Capture the cell that displays the provided text and extract its (X, Y) central coordinate. 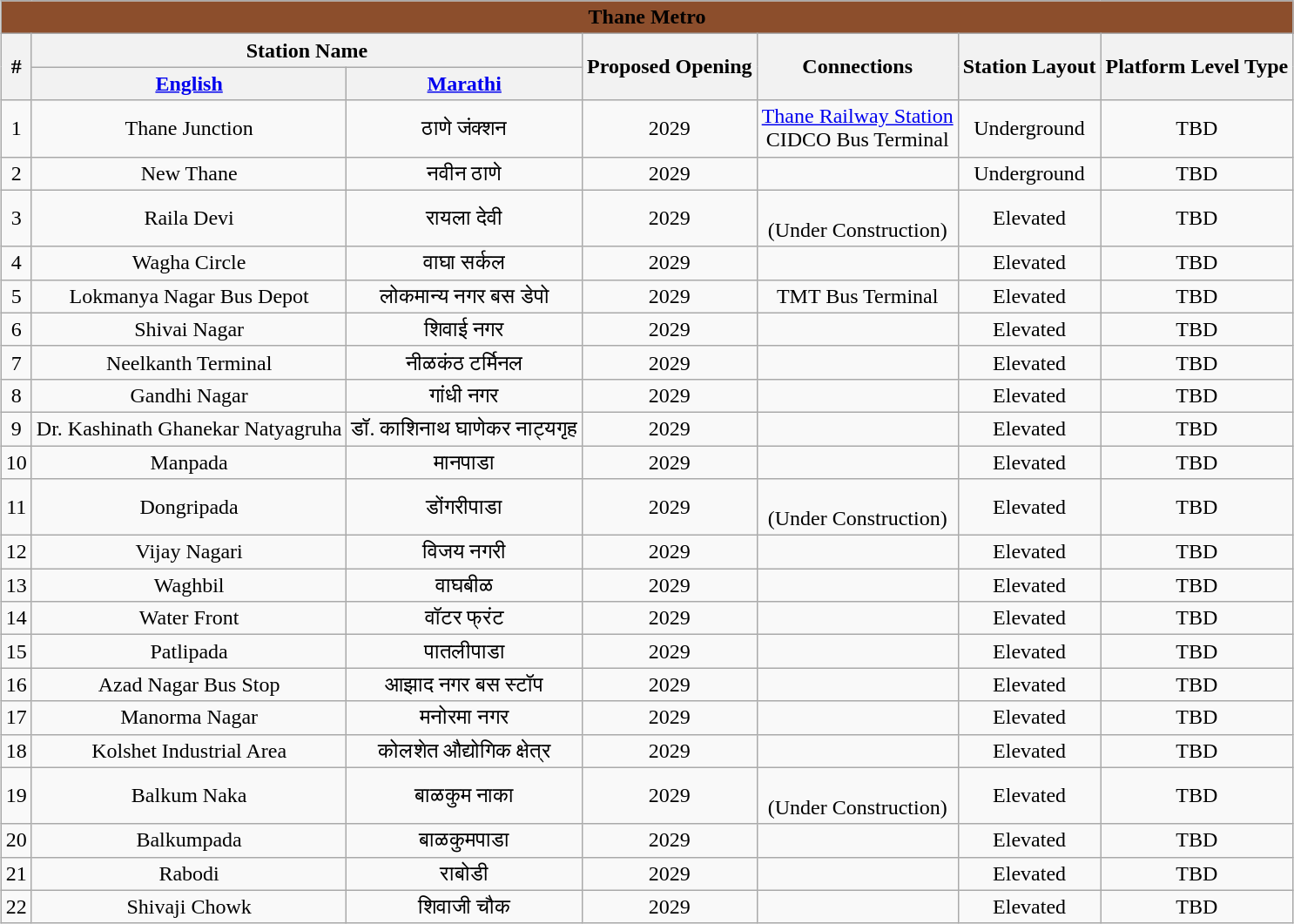
Manpada (189, 462)
Dr. Kashinath Ghanekar Natyagruha (189, 428)
लोकमान्य नगर बस डेपो (465, 296)
पातलीपाडा (465, 651)
Thane Metro (647, 17)
Proposed Opening (669, 67)
18 (16, 751)
Manorma Nagar (189, 718)
Water Front (189, 618)
Neelkanth Terminal (189, 362)
आझाद नगर बस स्टॉप (465, 685)
2 (16, 173)
20 (16, 840)
रायला देवी (465, 218)
Balkumpada (189, 840)
कोलशेत औद्योगिक क्षेत्र (465, 751)
वाघबीळ (465, 585)
शिवाजी चौक (465, 907)
Shivaji Chowk (189, 907)
वॉटर फ्रंट (465, 618)
13 (16, 585)
17 (16, 718)
6 (16, 329)
Gandhi Nagar (189, 395)
Wagha Circle (189, 263)
16 (16, 685)
12 (16, 552)
मानपाडा (465, 462)
4 (16, 263)
डोंगरीपाडा (465, 507)
5 (16, 296)
19 (16, 796)
Platform Level Type (1196, 67)
गांधी नगर (465, 395)
Waghbil (189, 585)
नवीन ठाणे (465, 173)
Dongripada (189, 507)
Azad Nagar Bus Stop (189, 685)
बाळकुमपाडा (465, 840)
New Thane (189, 173)
Station Name (307, 51)
Shivai Nagar (189, 329)
3 (16, 218)
Vijay Nagari (189, 552)
Marathi (465, 84)
9 (16, 428)
ठाणे जंक्शन (465, 129)
शिवाई नगर (465, 329)
Balkum Naka (189, 796)
विजय नगरी (465, 552)
Lokmanya Nagar Bus Depot (189, 296)
22 (16, 907)
Thane Railway Station CIDCO Bus Terminal (857, 129)
# (16, 67)
7 (16, 362)
बाळकुम नाका (465, 796)
Station Layout (1029, 67)
नीळकंठ टर्मिनल (465, 362)
Raila Devi (189, 218)
10 (16, 462)
वाघा सर्कल (465, 263)
मनोरमा नगर (465, 718)
Thane Junction (189, 129)
15 (16, 651)
राबोडी (465, 873)
21 (16, 873)
1 (16, 129)
Rabodi (189, 873)
14 (16, 618)
11 (16, 507)
डॉ. काशिनाथ घाणेकर नाट्यगृह (465, 428)
8 (16, 395)
English (189, 84)
TMT Bus Terminal (857, 296)
Connections (857, 67)
Patlipada (189, 651)
Kolshet Industrial Area (189, 751)
